From the cell containing the given text, extract its center point as [X, Y] coordinate. 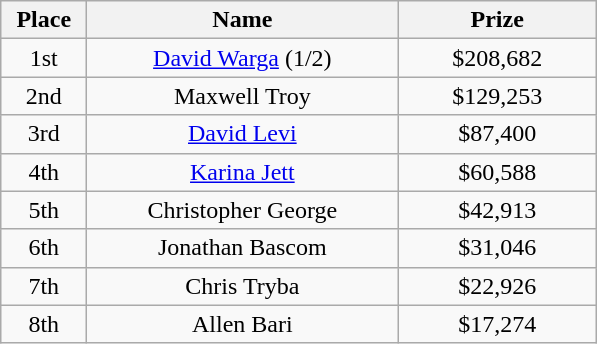
5th [44, 210]
Jonathan Bascom [242, 248]
$22,926 [498, 286]
$31,046 [498, 248]
David Levi [242, 134]
Christopher George [242, 210]
Chris Tryba [242, 286]
7th [44, 286]
Place [44, 20]
2nd [44, 96]
3rd [44, 134]
1st [44, 58]
$129,253 [498, 96]
$17,274 [498, 324]
$208,682 [498, 58]
6th [44, 248]
David Warga (1/2) [242, 58]
Name [242, 20]
Karina Jett [242, 172]
$42,913 [498, 210]
Allen Bari [242, 324]
Prize [498, 20]
$60,588 [498, 172]
4th [44, 172]
$87,400 [498, 134]
8th [44, 324]
Maxwell Troy [242, 96]
